Scan for the cell matching the given text and deliver its (X, Y) coordinate at center. 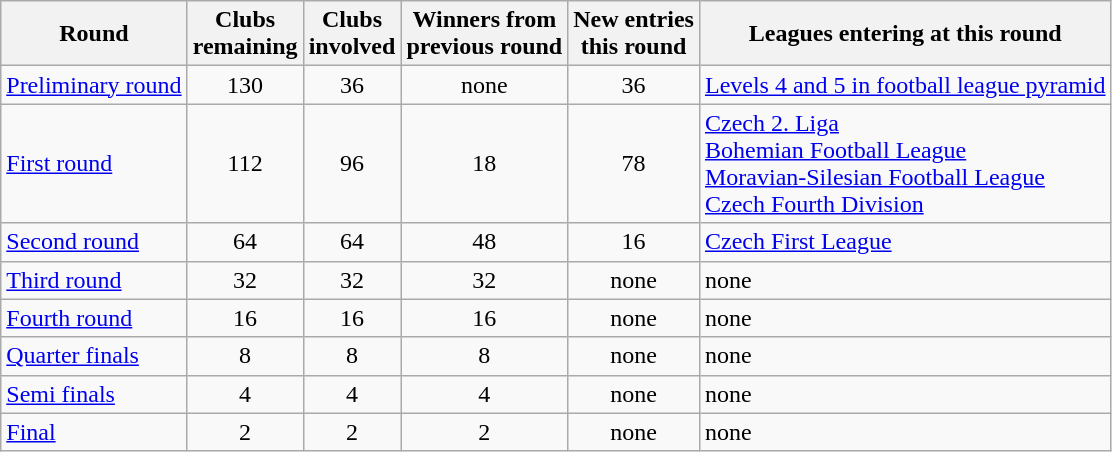
Fourth round (94, 318)
Round (94, 34)
Final (94, 432)
Clubsremaining (245, 34)
Quarter finals (94, 356)
96 (352, 164)
Czech First League (905, 242)
78 (634, 164)
48 (484, 242)
Winners fromprevious round (484, 34)
Leagues entering at this round (905, 34)
18 (484, 164)
Semi finals (94, 394)
Clubsinvolved (352, 34)
Levels 4 and 5 in football league pyramid (905, 85)
Third round (94, 280)
130 (245, 85)
New entriesthis round (634, 34)
Czech 2. LigaBohemian Football LeagueMoravian-Silesian Football LeagueCzech Fourth Division (905, 164)
First round (94, 164)
112 (245, 164)
Second round (94, 242)
Preliminary round (94, 85)
